Search for the cell housing the specified text and yield its [x, y] center coordinate. 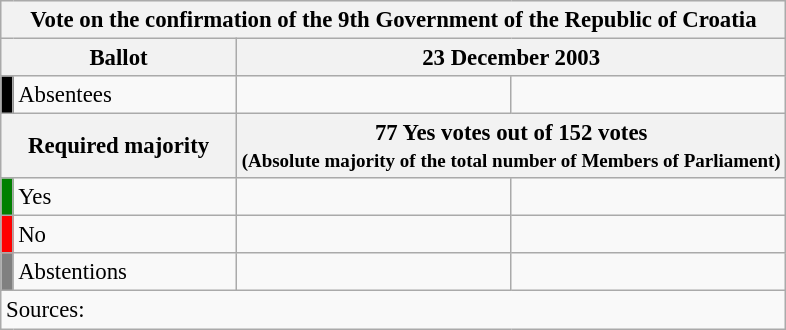
Required majority [119, 146]
Absentees [125, 95]
No [125, 235]
Yes [125, 197]
Sources: [394, 310]
Abstentions [125, 273]
23 December 2003 [511, 58]
77 Yes votes out of 152 votes(Absolute majority of the total number of Members of Parliament) [511, 146]
Vote on the confirmation of the 9th Government of the Republic of Croatia [394, 20]
Ballot [119, 58]
